Detect which cell encompasses the target text, then output its (x, y) center coordinate. 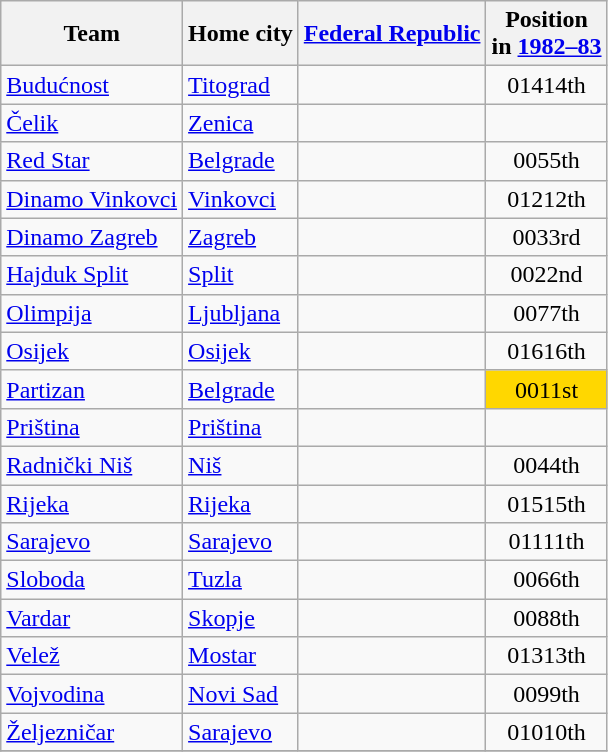
Dinamo Zagreb (92, 237)
Skopje (241, 618)
Federal Republic (392, 34)
Titograd (241, 85)
0099th (546, 694)
01010th (546, 732)
Novi Sad (241, 694)
Red Star (92, 161)
0066th (546, 580)
01515th (546, 503)
0044th (546, 465)
01111th (546, 542)
Home city (241, 34)
Olimpija (92, 313)
Positionin 1982–83 (546, 34)
0055th (546, 161)
01212th (546, 199)
Čelik (92, 123)
01414th (546, 85)
0088th (546, 618)
Budućnost (92, 85)
Tuzla (241, 580)
Radnički Niš (92, 465)
0077th (546, 313)
Partizan (92, 389)
Željezničar (92, 732)
Dinamo Vinkovci (92, 199)
Zenica (241, 123)
Niš (241, 465)
0011st (546, 389)
0022nd (546, 275)
01616th (546, 351)
Velež (92, 656)
Vojvodina (92, 694)
Vinkovci (241, 199)
Mostar (241, 656)
01313th (546, 656)
Hajduk Split (92, 275)
Split (241, 275)
Sloboda (92, 580)
Ljubljana (241, 313)
Vardar (92, 618)
Zagreb (241, 237)
0033rd (546, 237)
Team (92, 34)
